Search for the cell housing the specified text and yield its (x, y) center coordinate. 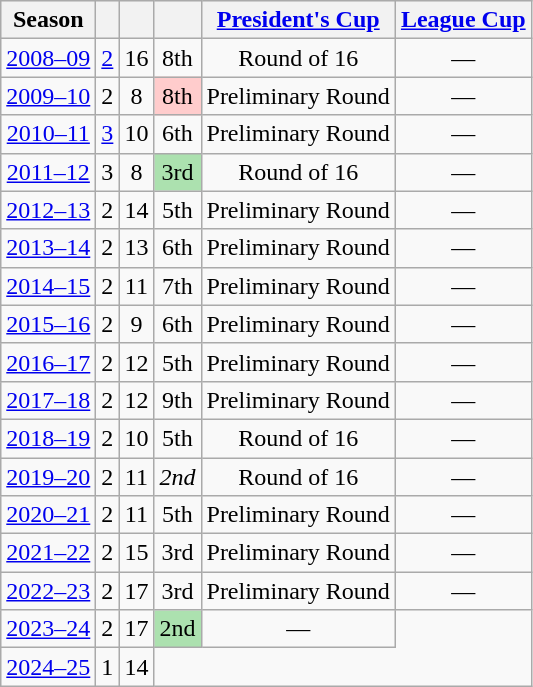
7th (178, 286)
2018–19 (48, 438)
2020–21 (48, 515)
15 (136, 553)
League Cup (463, 20)
President's Cup (298, 20)
9th (178, 400)
1 (108, 667)
2015–16 (48, 324)
2009–10 (48, 96)
2013–14 (48, 248)
2022–23 (48, 591)
2019–20 (48, 477)
2008–09 (48, 58)
2017–18 (48, 400)
9 (136, 324)
2021–22 (48, 553)
16 (136, 58)
13 (136, 248)
2024–25 (48, 667)
2014–15 (48, 286)
2011–12 (48, 172)
2010–11 (48, 134)
Season (48, 20)
2012–13 (48, 210)
2016–17 (48, 362)
2023–24 (48, 629)
